Scan for the cell matching the given text and deliver its (X, Y) coordinate at center. 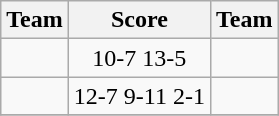
12-7 9-11 2-1 (139, 96)
Score (139, 20)
10-7 13-5 (139, 58)
